For the text-containing cell, return its midpoint in (x, y) coordinate format. 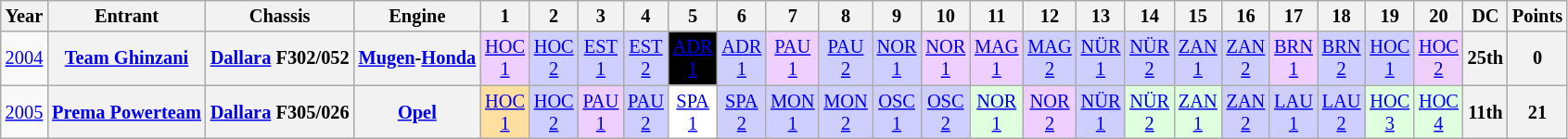
7 (792, 16)
19 (1389, 16)
Opel (417, 112)
9 (898, 16)
OSC1 (898, 112)
6 (742, 16)
11th (1485, 112)
SPA1 (694, 112)
10 (946, 16)
NOR2 (1050, 112)
MAG1 (996, 58)
Chassis (280, 16)
1 (504, 16)
2005 (24, 112)
21 (1537, 112)
18 (1342, 16)
25th (1485, 58)
Points (1537, 16)
LAU2 (1342, 112)
15 (1198, 16)
8 (846, 16)
Entrant (126, 16)
3 (601, 16)
BRN2 (1342, 58)
Prema Powerteam (126, 112)
Team Ghinzani (126, 58)
DC (1485, 16)
Mugen-Honda (417, 58)
LAU1 (1294, 112)
4 (645, 16)
SPA2 (742, 112)
Dallara F305/026 (280, 112)
EST2 (645, 58)
14 (1150, 16)
HOC4 (1439, 112)
Year (24, 16)
16 (1246, 16)
11 (996, 16)
2004 (24, 58)
BRN1 (1294, 58)
MON1 (792, 112)
HOC3 (1389, 112)
MON2 (846, 112)
13 (1102, 16)
12 (1050, 16)
5 (694, 16)
17 (1294, 16)
MAG2 (1050, 58)
Engine (417, 16)
EST1 (601, 58)
20 (1439, 16)
OSC2 (946, 112)
Dallara F302/052 (280, 58)
2 (555, 16)
0 (1537, 58)
